Extract the [X, Y] coordinate from the center of the cell holding the provided text.  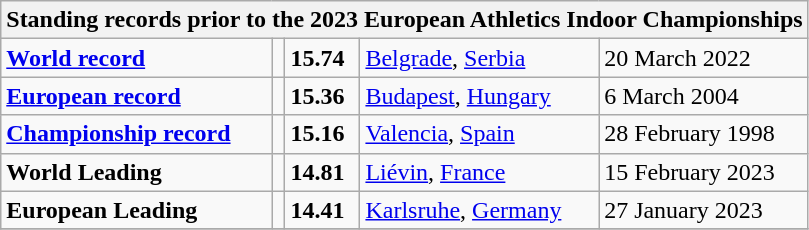
14.81 [322, 172]
14.41 [322, 210]
World record [136, 58]
15 February 2023 [704, 172]
Liévin, France [480, 172]
15.16 [322, 134]
6 March 2004 [704, 96]
15.74 [322, 58]
World Leading [136, 172]
European record [136, 96]
28 February 1998 [704, 134]
20 March 2022 [704, 58]
Standing records prior to the 2023 European Athletics Indoor Championships [404, 20]
Karlsruhe, Germany [480, 210]
27 January 2023 [704, 210]
European Leading [136, 210]
Budapest, Hungary [480, 96]
Championship record [136, 134]
15.36 [322, 96]
Valencia, Spain [480, 134]
Belgrade, Serbia [480, 58]
